Identify which cell holds the provided text, then report its [x, y] central coordinate. 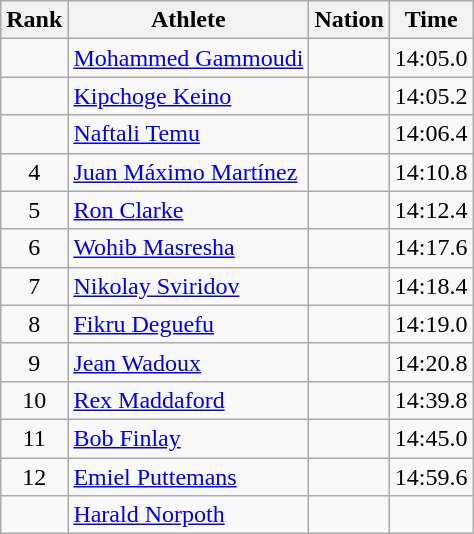
14:20.8 [431, 362]
Fikru Deguefu [188, 324]
4 [34, 172]
14:18.4 [431, 286]
11 [34, 438]
Rex Maddaford [188, 400]
14:45.0 [431, 438]
Bob Finlay [188, 438]
14:19.0 [431, 324]
14:17.6 [431, 248]
14:05.2 [431, 96]
14:39.8 [431, 400]
14:12.4 [431, 210]
Ron Clarke [188, 210]
8 [34, 324]
9 [34, 362]
14:10.8 [431, 172]
Rank [34, 20]
Nation [349, 20]
12 [34, 477]
Time [431, 20]
Jean Wadoux [188, 362]
14:05.0 [431, 58]
Mohammed Gammoudi [188, 58]
14:59.6 [431, 477]
Juan Máximo Martínez [188, 172]
7 [34, 286]
10 [34, 400]
Kipchoge Keino [188, 96]
Emiel Puttemans [188, 477]
Athlete [188, 20]
Naftali Temu [188, 134]
Harald Norpoth [188, 515]
Nikolay Sviridov [188, 286]
Wohib Masresha [188, 248]
14:06.4 [431, 134]
5 [34, 210]
6 [34, 248]
